Return (x, y) of the center of cell containing provided text 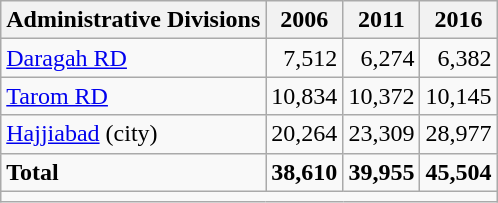
6,274 (382, 58)
Hajjiabad (city) (134, 134)
2006 (304, 20)
Tarom RD (134, 96)
23,309 (382, 134)
Daragah RD (134, 58)
38,610 (304, 172)
39,955 (382, 172)
6,382 (458, 58)
10,372 (382, 96)
Total (134, 172)
Administrative Divisions (134, 20)
10,834 (304, 96)
2011 (382, 20)
28,977 (458, 134)
10,145 (458, 96)
45,504 (458, 172)
20,264 (304, 134)
2016 (458, 20)
7,512 (304, 58)
